Return [x, y] of the center of cell containing provided text 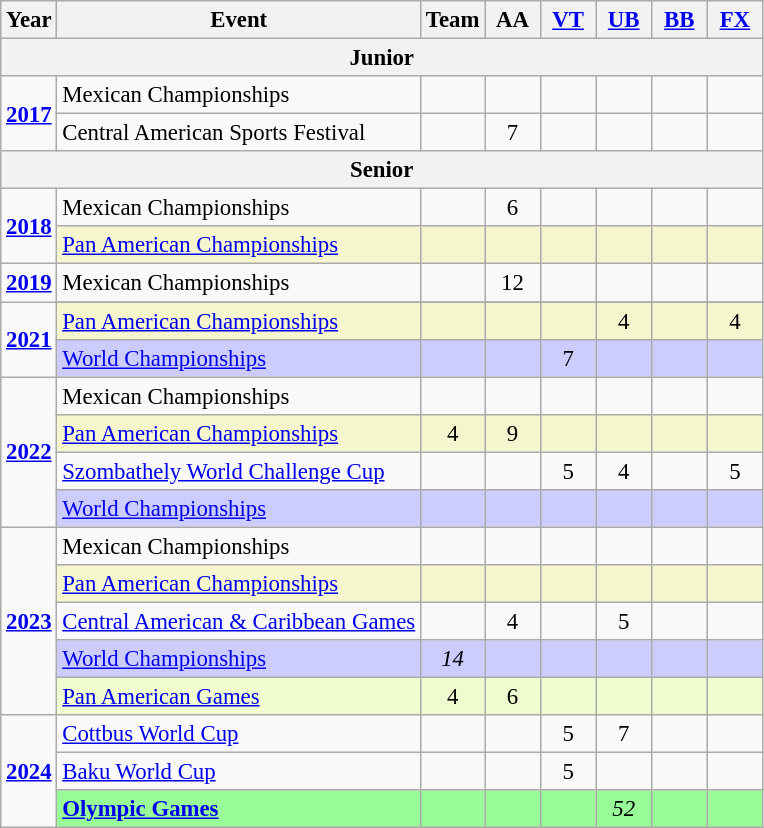
Szombathely World Challenge Cup [239, 471]
2024 [29, 772]
Cottbus World Cup [239, 734]
Olympic Games [239, 809]
Team [452, 20]
BB [679, 20]
Central American & Caribbean Games [239, 621]
AA [513, 20]
Baku World Cup [239, 772]
FX [735, 20]
Pan American Games [239, 697]
2018 [29, 226]
2021 [29, 340]
VT [568, 20]
Senior [382, 170]
2022 [29, 452]
2017 [29, 114]
UB [624, 20]
14 [452, 659]
Junior [382, 58]
52 [624, 809]
12 [513, 283]
2019 [29, 283]
Event [239, 20]
9 [513, 433]
2023 [29, 621]
Central American Sports Festival [239, 133]
Year [29, 20]
